For the text-containing cell, return its midpoint in [X, Y] coordinate format. 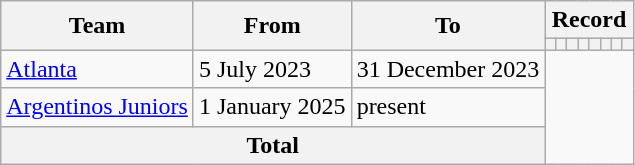
31 December 2023 [448, 69]
From [272, 26]
5 July 2023 [272, 69]
To [448, 26]
present [448, 107]
Argentinos Juniors [98, 107]
Atlanta [98, 69]
Total [273, 145]
Team [98, 26]
1 January 2025 [272, 107]
Record [589, 20]
